Locate the cell with the specified text and output its [x, y] center coordinate. 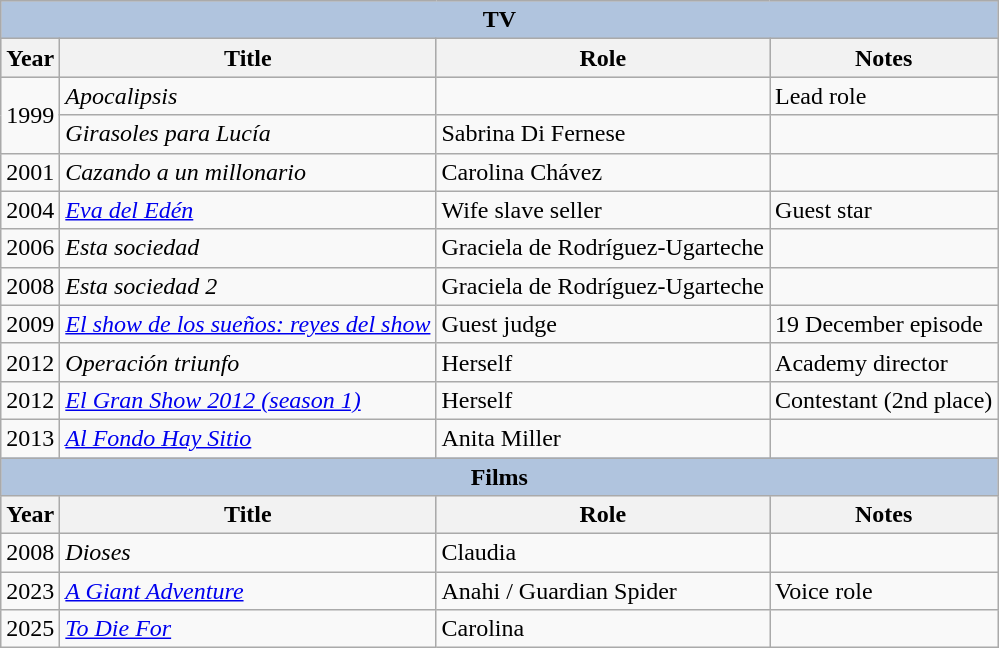
Eva del Edén [248, 210]
Films [500, 477]
Guest judge [603, 324]
Operación triunfo [248, 362]
Carolina [603, 629]
2013 [30, 438]
19 December episode [884, 324]
Esta sociedad 2 [248, 286]
Anahi / Guardian Spider [603, 591]
Carolina Chávez [603, 172]
2025 [30, 629]
Dioses [248, 553]
TV [500, 20]
Claudia [603, 553]
Anita Miller [603, 438]
Al Fondo Hay Sitio [248, 438]
Academy director [884, 362]
Apocalipsis [248, 96]
Lead role [884, 96]
El show de los sueños: reyes del show [248, 324]
Sabrina Di Fernese [603, 134]
El Gran Show 2012 (season 1) [248, 400]
Cazando a un millonario [248, 172]
Girasoles para Lucía [248, 134]
2004 [30, 210]
2009 [30, 324]
1999 [30, 115]
2001 [30, 172]
To Die For [248, 629]
Guest star [884, 210]
Wife slave seller [603, 210]
2006 [30, 248]
Voice role [884, 591]
2023 [30, 591]
Contestant (2nd place) [884, 400]
Esta sociedad [248, 248]
A Giant Adventure [248, 591]
